Extract the [x, y] coordinate from the center of the cell holding the provided text.  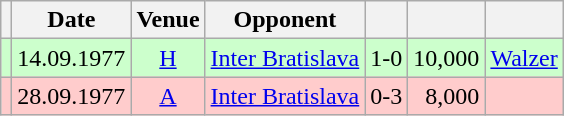
H [168, 58]
Walzer [524, 58]
0-3 [386, 96]
10,000 [446, 58]
1-0 [386, 58]
Venue [168, 20]
Opponent [285, 20]
A [168, 96]
Date [72, 20]
14.09.1977 [72, 58]
28.09.1977 [72, 96]
8,000 [446, 96]
